Identify which cell holds the provided text, then report its (X, Y) central coordinate. 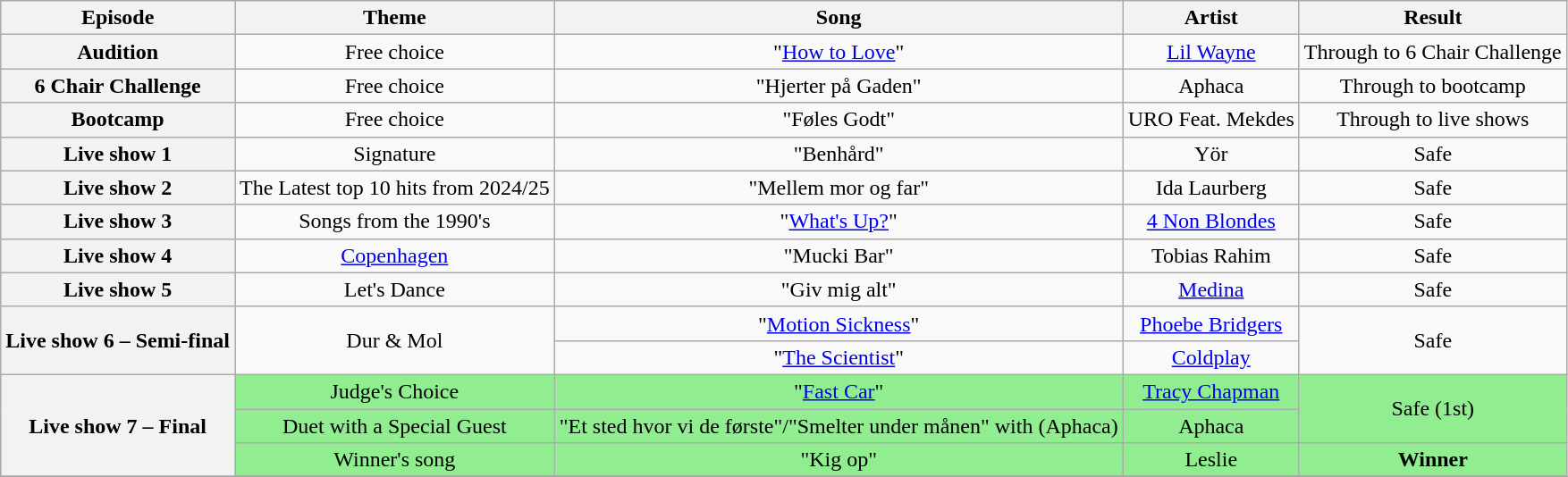
Song (839, 18)
Copenhagen (394, 255)
Result (1432, 18)
"Mucki Bar" (839, 255)
Lil Wayne (1210, 52)
Ida Laurberg (1210, 188)
Live show 5 (118, 289)
Live show 7 – Final (118, 425)
Judge's Choice (394, 391)
"How to Love" (839, 52)
Medina (1210, 289)
Tracy Chapman (1210, 391)
Phoebe Bridgers (1210, 323)
Dur & Mol (394, 340)
"Kig op" (839, 460)
Live show 2 (118, 188)
Signature (394, 154)
Live show 4 (118, 255)
Bootcamp (118, 120)
"Giv mig alt" (839, 289)
Live show 3 (118, 222)
Episode (118, 18)
Leslie (1210, 460)
Winner (1432, 460)
Through to live shows (1432, 120)
Coldplay (1210, 357)
Artist (1210, 18)
Tobias Rahim (1210, 255)
4 Non Blondes (1210, 222)
Through to bootcamp (1432, 86)
Live show 1 (118, 154)
"The Scientist" (839, 357)
"Føles Godt" (839, 120)
The Latest top 10 hits from 2024/25 (394, 188)
Audition (118, 52)
"Motion Sickness" (839, 323)
Winner's song (394, 460)
"What's Up?" (839, 222)
Live show 6 – Semi-final (118, 340)
"Mellem mor og far" (839, 188)
"Fast Car" (839, 391)
"Et sted hvor vi de første"/"Smelter under månen" with (Aphaca) (839, 426)
Through to 6 Chair Challenge (1432, 52)
Safe (1st) (1432, 408)
URO Feat. Mekdes (1210, 120)
Theme (394, 18)
"Hjerter på Gaden" (839, 86)
"Benhård" (839, 154)
Yör (1210, 154)
Let's Dance (394, 289)
Duet with a Special Guest (394, 426)
Songs from the 1990's (394, 222)
6 Chair Challenge (118, 86)
